Search for the cell housing the specified text and yield its (X, Y) center coordinate. 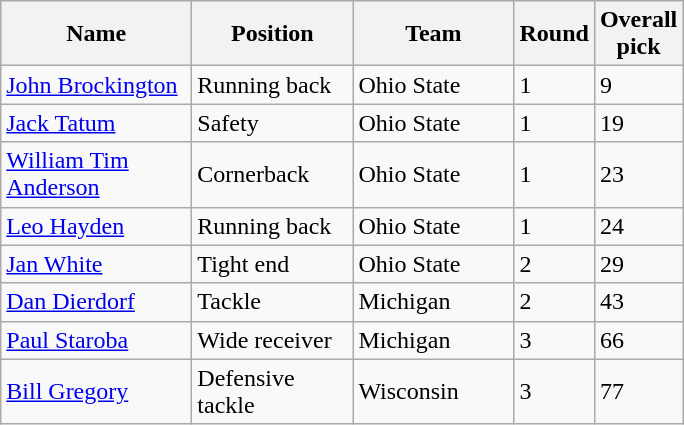
66 (638, 340)
Safety (272, 123)
23 (638, 174)
Cornerback (272, 174)
Paul Staroba (96, 340)
Jack Tatum (96, 123)
24 (638, 226)
Defensive tackle (272, 392)
Tight end (272, 264)
Round (554, 34)
Bill Gregory (96, 392)
John Brockington (96, 85)
19 (638, 123)
Name (96, 34)
Team (434, 34)
Overall pick (638, 34)
William Tim Anderson (96, 174)
Position (272, 34)
Tackle (272, 302)
9 (638, 85)
Wisconsin (434, 392)
Dan Dierdorf (96, 302)
29 (638, 264)
77 (638, 392)
Jan White (96, 264)
Leo Hayden (96, 226)
Wide receiver (272, 340)
43 (638, 302)
